Detect which cell encompasses the target text, then output its [X, Y] center coordinate. 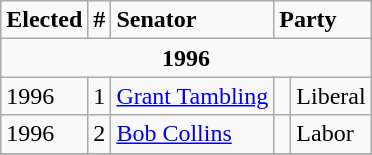
Elected [44, 20]
1 [100, 96]
Liberal [331, 96]
Bob Collins [192, 134]
Grant Tambling [192, 96]
Party [322, 20]
Labor [331, 134]
Senator [192, 20]
# [100, 20]
2 [100, 134]
